Scan for the cell matching the given text and deliver its (X, Y) coordinate at center. 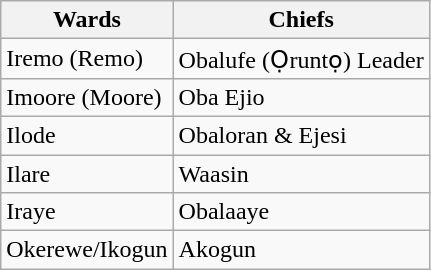
Waasin (301, 173)
Obalaaye (301, 212)
Okerewe/Ikogun (87, 250)
Imoore (Moore) (87, 97)
Obaloran & Ejesi (301, 135)
Ilode (87, 135)
Chiefs (301, 20)
Obalufe (Ọruntọ) Leader (301, 59)
Wards (87, 20)
Akogun (301, 250)
Oba Ejio (301, 97)
Iremo (Remo) (87, 59)
Iraye (87, 212)
Ilare (87, 173)
